Return [X, Y] of the center of cell containing provided text 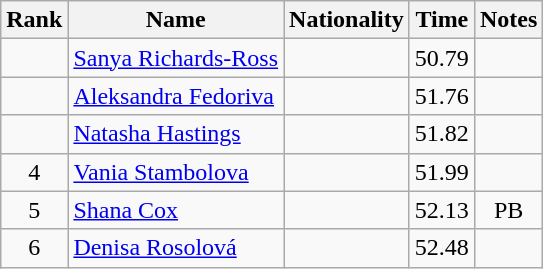
Nationality [347, 20]
52.13 [442, 210]
Rank [34, 20]
PB [508, 210]
52.48 [442, 248]
5 [34, 210]
Vania Stambolova [176, 172]
6 [34, 248]
Denisa Rosolová [176, 248]
Natasha Hastings [176, 134]
Notes [508, 20]
Time [442, 20]
51.99 [442, 172]
51.82 [442, 134]
4 [34, 172]
Shana Cox [176, 210]
51.76 [442, 96]
Sanya Richards-Ross [176, 58]
Name [176, 20]
50.79 [442, 58]
Aleksandra Fedoriva [176, 96]
